Capture the cell that displays the provided text and extract its [x, y] central coordinate. 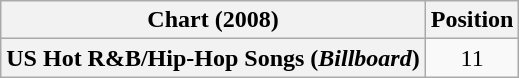
Chart (2008) [213, 20]
11 [472, 58]
Position [472, 20]
US Hot R&B/Hip-Hop Songs (Billboard) [213, 58]
